For the text-containing cell, return its midpoint in [X, Y] coordinate format. 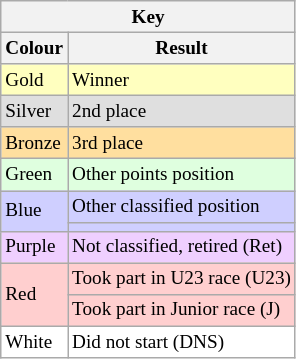
Other classified position [182, 206]
Result [182, 48]
Did not start (DNS) [182, 342]
Colour [34, 48]
Key [148, 17]
Blue [34, 210]
Bronze [34, 143]
Took part in Junior race (J) [182, 310]
Winner [182, 80]
3rd place [182, 143]
2nd place [182, 111]
Purple [34, 247]
Red [34, 294]
White [34, 342]
Took part in U23 race (U23) [182, 279]
Other points position [182, 175]
Not classified, retired (Ret) [182, 247]
Green [34, 175]
Silver [34, 111]
Gold [34, 80]
